For the text-containing cell, return its midpoint in (X, Y) coordinate format. 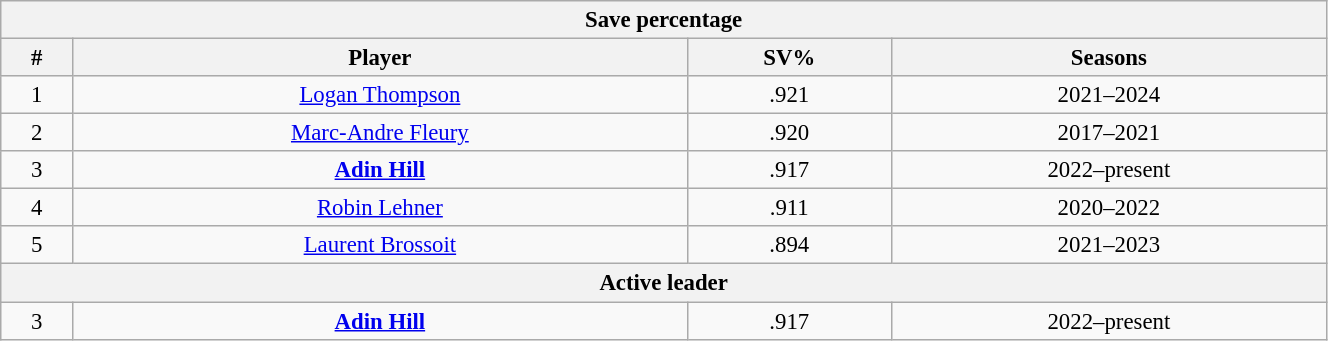
Seasons (1108, 58)
2021–2023 (1108, 245)
2 (37, 133)
Player (380, 58)
1 (37, 95)
.894 (789, 245)
Marc-Andre Fleury (380, 133)
.920 (789, 133)
SV% (789, 58)
2017–2021 (1108, 133)
Save percentage (664, 20)
.921 (789, 95)
2020–2022 (1108, 208)
4 (37, 208)
2021–2024 (1108, 95)
Active leader (664, 283)
5 (37, 245)
Logan Thompson (380, 95)
.911 (789, 208)
# (37, 58)
Robin Lehner (380, 208)
Laurent Brossoit (380, 245)
